Capture the cell that displays the provided text and extract its (X, Y) central coordinate. 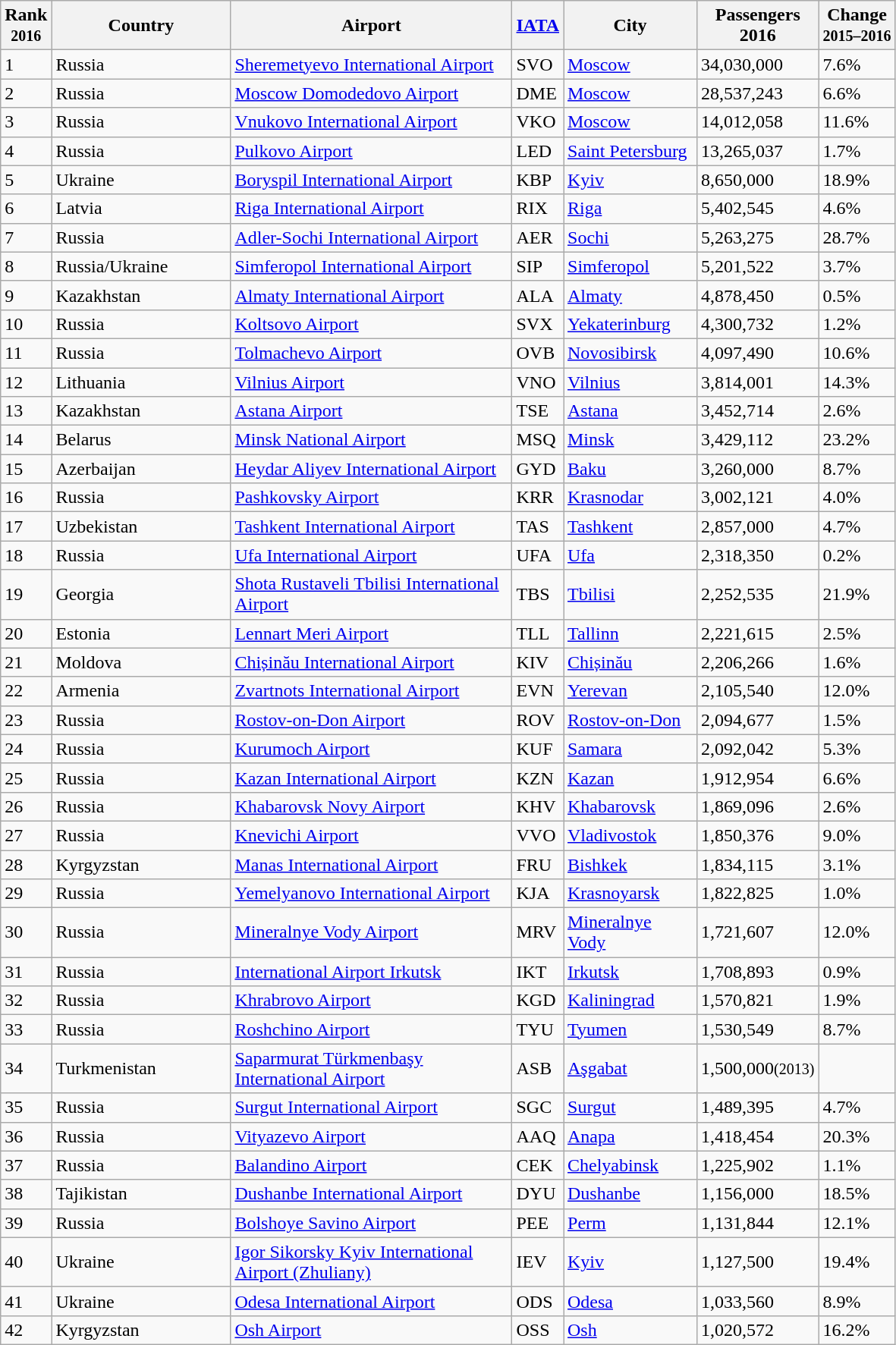
Estonia (141, 633)
23 (26, 720)
Knevichi Airport (372, 835)
13,265,037 (758, 151)
IATA (538, 26)
Saparmurat Türkmenbaşy International Airport (372, 1068)
41 (26, 1301)
Azerbaijan (141, 469)
14 (26, 440)
Uzbekistan (141, 526)
3,429,112 (758, 440)
Vladivostok (630, 835)
1.5% (857, 720)
1,033,560 (758, 1301)
Rank2016 (26, 26)
SVO (538, 64)
15 (26, 469)
Tyumen (630, 1029)
Chișinău (630, 662)
DME (538, 93)
12.1% (857, 1223)
3,002,121 (758, 498)
Latvia (141, 209)
Odesa International Airport (372, 1301)
KGD (538, 1001)
OVB (538, 353)
8 (26, 266)
Ufa (630, 555)
Pashkovsky Airport (372, 498)
25 (26, 778)
Igor Sikorsky Kyiv International Airport (Zhuliany) (372, 1262)
Vilnius Airport (372, 382)
Sheremetyevo International Airport (372, 64)
14,012,058 (758, 122)
30 (26, 933)
Roshchino Airport (372, 1029)
KJA (538, 894)
1,869,096 (758, 806)
1,127,500 (758, 1262)
SGC (538, 1108)
1,131,844 (758, 1223)
24 (26, 749)
1,850,376 (758, 835)
14.3% (857, 382)
VKO (538, 122)
Tbilisi (630, 595)
0.2% (857, 555)
20 (26, 633)
Perm (630, 1223)
10 (26, 324)
1.1% (857, 1165)
Tolmachevo Airport (372, 353)
Krasnoyarsk (630, 894)
Surgut (630, 1108)
4,300,732 (758, 324)
5.3% (857, 749)
16 (26, 498)
Vilnius (630, 382)
Tallinn (630, 633)
2.5% (857, 633)
38 (26, 1194)
Bishkek (630, 864)
39 (26, 1223)
GYD (538, 469)
Moldova (141, 662)
17 (26, 526)
1.0% (857, 894)
LED (538, 151)
1,570,821 (758, 1001)
19 (26, 595)
4.6% (857, 209)
7.6% (857, 64)
Yekaterinburg (630, 324)
1,020,572 (758, 1330)
Minsk National Airport (372, 440)
VNO (538, 382)
Kaliningrad (630, 1001)
22 (26, 691)
ALA (538, 295)
4,878,450 (758, 295)
Simferopol (630, 266)
Moscow Domodedovo Airport (372, 93)
ASB (538, 1068)
Dushanbe International Airport (372, 1194)
Dushanbe (630, 1194)
Rostov-on-Don (630, 720)
Vnukovo International Airport (372, 122)
33 (26, 1029)
Kazan International Airport (372, 778)
OSS (538, 1330)
KZN (538, 778)
Russia/Ukraine (141, 266)
CEK (538, 1165)
29 (26, 894)
13 (26, 411)
VVO (538, 835)
26 (26, 806)
1,489,395 (758, 1108)
Mineralnye Vody (630, 933)
MSQ (538, 440)
Khabarovsk (630, 806)
11.6% (857, 122)
40 (26, 1262)
Country (141, 26)
1.2% (857, 324)
4.0% (857, 498)
3,814,001 (758, 382)
Khrabrovo Airport (372, 1001)
PEE (538, 1223)
Osh Airport (372, 1330)
5 (26, 180)
3 (26, 122)
4 (26, 151)
Odesa (630, 1301)
Lithuania (141, 382)
TBS (538, 595)
18 (26, 555)
12 (26, 382)
5,263,275 (758, 237)
Tashkent (630, 526)
2,105,540 (758, 691)
Heydar Aliyev International Airport (372, 469)
Shota Rustaveli Tbilisi International Airport (372, 595)
1,418,454 (758, 1136)
1,721,607 (758, 933)
RIX (538, 209)
7 (26, 237)
Khabarovsk Novy Airport (372, 806)
28,537,243 (758, 93)
Tashkent International Airport (372, 526)
TLL (538, 633)
KUF (538, 749)
1,912,954 (758, 778)
Kurumoch Airport (372, 749)
8,650,000 (758, 180)
FRU (538, 864)
2,252,535 (758, 595)
1 (26, 64)
Baku (630, 469)
Aşgabat (630, 1068)
Airport (372, 26)
4,097,490 (758, 353)
8.9% (857, 1301)
3.7% (857, 266)
1,225,902 (758, 1165)
Riga International Airport (372, 209)
2,221,615 (758, 633)
International Airport Irkutsk (372, 972)
1.6% (857, 662)
Pulkovo Airport (372, 151)
Almaty (630, 295)
Astana (630, 411)
1,708,893 (758, 972)
TYU (538, 1029)
Kazan (630, 778)
Chelyabinsk (630, 1165)
1,500,000(2013) (758, 1068)
Lennart Meri Airport (372, 633)
6 (26, 209)
42 (26, 1330)
Novosibirsk (630, 353)
Zvartnots International Airport (372, 691)
TSE (538, 411)
9.0% (857, 835)
0.9% (857, 972)
ODS (538, 1301)
2,206,266 (758, 662)
Bolshoye Savino Airport (372, 1223)
10.6% (857, 353)
Irkutsk (630, 972)
21.9% (857, 595)
21 (26, 662)
18.5% (857, 1194)
1.7% (857, 151)
TAS (538, 526)
Sochi (630, 237)
Astana Airport (372, 411)
2,094,677 (758, 720)
1,822,825 (758, 894)
11 (26, 353)
3,260,000 (758, 469)
1,156,000 (758, 1194)
28 (26, 864)
34 (26, 1068)
SVX (538, 324)
SIP (538, 266)
1.9% (857, 1001)
Riga (630, 209)
3.1% (857, 864)
EVN (538, 691)
IEV (538, 1262)
31 (26, 972)
Adler-Sochi International Airport (372, 237)
UFA (538, 555)
Osh (630, 1330)
Balandino Airport (372, 1165)
Manas International Airport (372, 864)
16.2% (857, 1330)
Simferopol International Airport (372, 266)
0.5% (857, 295)
32 (26, 1001)
City (630, 26)
9 (26, 295)
AAQ (538, 1136)
34,030,000 (758, 64)
Mineralnye Vody Airport (372, 933)
Koltsovo Airport (372, 324)
Turkmenistan (141, 1068)
Boryspil International Airport (372, 180)
28.7% (857, 237)
18.9% (857, 180)
IKT (538, 972)
19.4% (857, 1262)
Almaty International Airport (372, 295)
AER (538, 237)
Belarus (141, 440)
27 (26, 835)
KIV (538, 662)
5,402,545 (758, 209)
Ufa International Airport (372, 555)
Armenia (141, 691)
2,092,042 (758, 749)
MRV (538, 933)
36 (26, 1136)
3,452,714 (758, 411)
20.3% (857, 1136)
Chișinău International Airport (372, 662)
Vityazevo Airport (372, 1136)
Krasnodar (630, 498)
1,834,115 (758, 864)
Rostov-on-Don Airport (372, 720)
37 (26, 1165)
Georgia (141, 595)
Tajikistan (141, 1194)
KBP (538, 180)
Surgut International Airport (372, 1108)
Anapa (630, 1136)
23.2% (857, 440)
KRR (538, 498)
1,530,549 (758, 1029)
DYU (538, 1194)
Passengers2016 (758, 26)
Yerevan (630, 691)
2,318,350 (758, 555)
Yemelyanovo International Airport (372, 894)
Samara (630, 749)
KHV (538, 806)
35 (26, 1108)
ROV (538, 720)
5,201,522 (758, 266)
Minsk (630, 440)
Change2015–2016 (857, 26)
2,857,000 (758, 526)
2 (26, 93)
Saint Petersburg (630, 151)
